Find where the given text appears and provide that cell's center as (X, Y) coordinate. 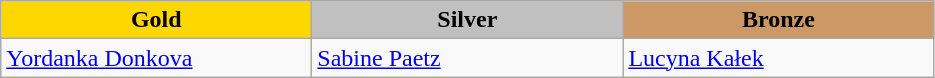
Silver (468, 20)
Gold (156, 20)
Yordanka Donkova (156, 58)
Sabine Paetz (468, 58)
Bronze (778, 20)
Lucyna Kałek (778, 58)
